Locate the cell with the specified text and output its (X, Y) center coordinate. 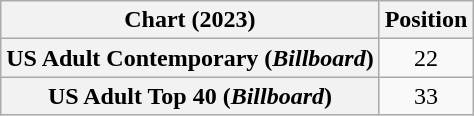
Position (426, 20)
33 (426, 96)
22 (426, 58)
US Adult Top 40 (Billboard) (190, 96)
US Adult Contemporary (Billboard) (190, 58)
Chart (2023) (190, 20)
